Capture the cell that displays the provided text and extract its (x, y) central coordinate. 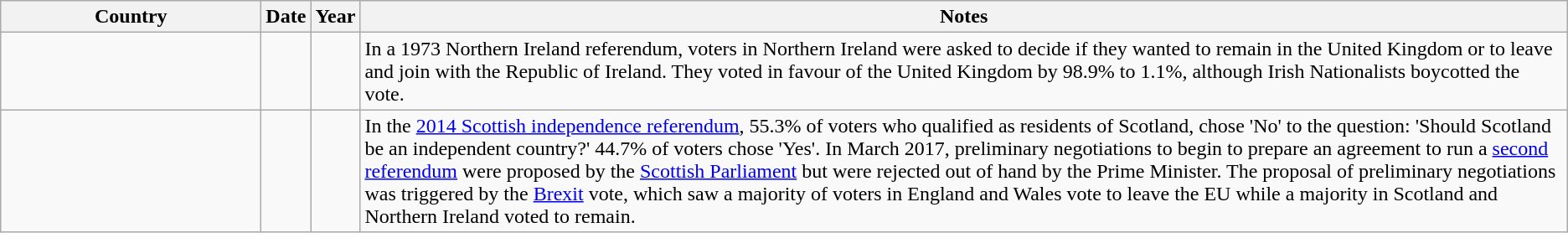
Date (286, 17)
Country (131, 17)
Year (335, 17)
Notes (963, 17)
